Scan for the cell matching the given text and deliver its [X, Y] coordinate at center. 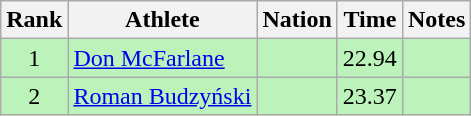
1 [34, 58]
Notes [436, 20]
2 [34, 96]
Roman Budzyński [162, 96]
Athlete [162, 20]
23.37 [370, 96]
Time [370, 20]
22.94 [370, 58]
Rank [34, 20]
Don McFarlane [162, 58]
Nation [297, 20]
